Capture the cell that displays the provided text and extract its [X, Y] central coordinate. 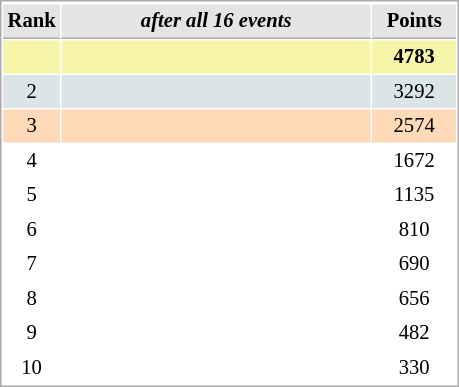
4783 [414, 56]
8 [32, 298]
810 [414, 230]
690 [414, 264]
2574 [414, 126]
5 [32, 194]
9 [32, 332]
482 [414, 332]
Rank [32, 21]
3292 [414, 92]
6 [32, 230]
10 [32, 368]
Points [414, 21]
after all 16 events [216, 21]
7 [32, 264]
3 [32, 126]
2 [32, 92]
1135 [414, 194]
1672 [414, 160]
4 [32, 160]
330 [414, 368]
656 [414, 298]
